Determine the [X, Y] coordinate at the center of the cell enclosing the given text.  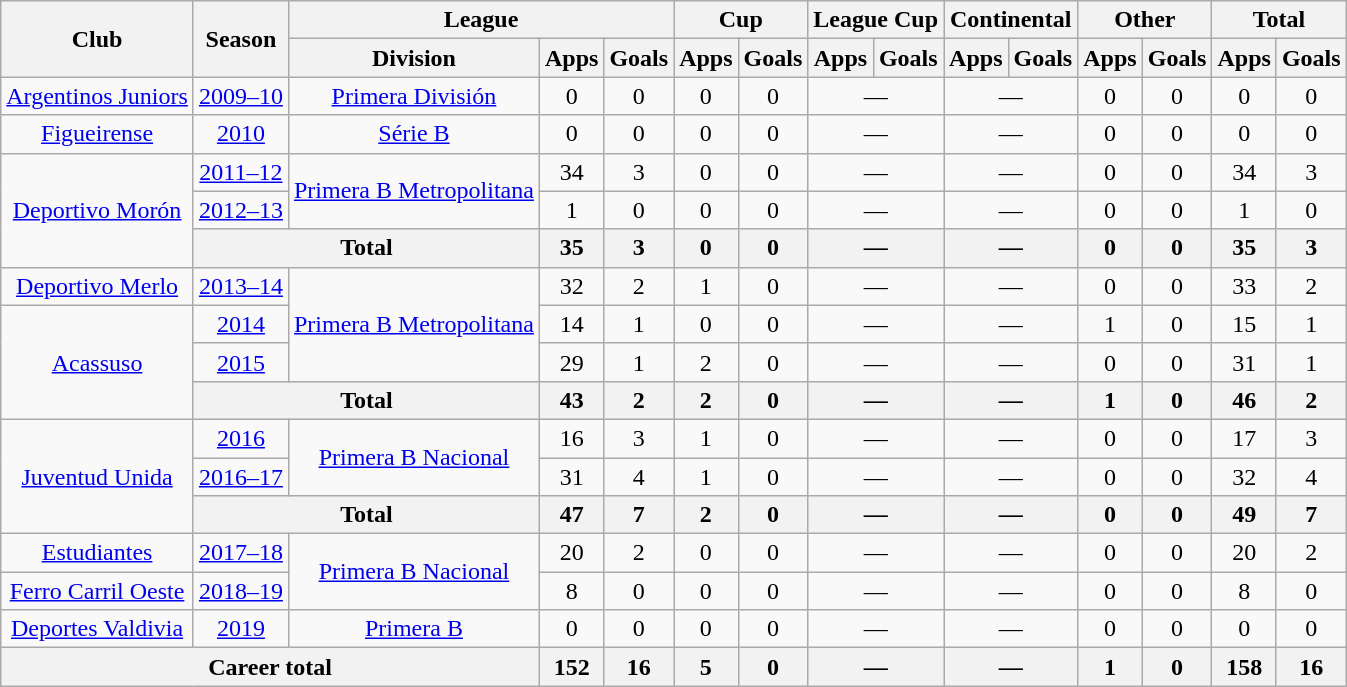
Série B [414, 134]
2009–10 [240, 96]
47 [571, 515]
2012–13 [240, 210]
5 [706, 667]
Other [1145, 20]
2015 [240, 362]
Deportivo Merlo [98, 286]
33 [1244, 286]
152 [571, 667]
Estudiantes [98, 553]
Deportes Valdivia [98, 629]
Acassuso [98, 362]
Argentinos Juniors [98, 96]
43 [571, 400]
Club [98, 39]
2018–19 [240, 591]
League [480, 20]
15 [1244, 324]
49 [1244, 515]
2014 [240, 324]
Primera División [414, 96]
Continental [1011, 20]
2010 [240, 134]
Cup [741, 20]
2016–17 [240, 477]
2016 [240, 438]
Career total [270, 667]
Ferro Carril Oeste [98, 591]
Deportivo Morón [98, 210]
Figueirense [98, 134]
29 [571, 362]
158 [1244, 667]
2017–18 [240, 553]
2019 [240, 629]
14 [571, 324]
2013–14 [240, 286]
Juventud Unida [98, 476]
League Cup [876, 20]
17 [1244, 438]
2011–12 [240, 172]
Season [240, 39]
46 [1244, 400]
Primera B [414, 629]
Division [414, 58]
